Locate the cell with the specified text and output its [X, Y] center coordinate. 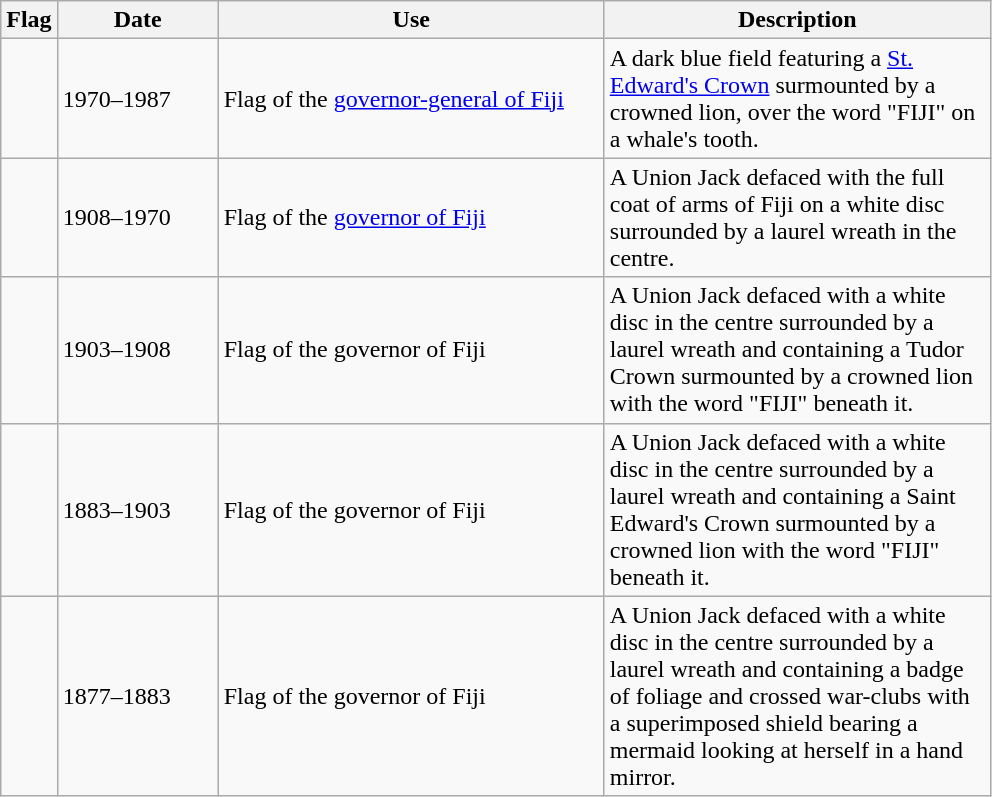
Use [411, 20]
1970–1987 [138, 98]
Flag [29, 20]
1883–1903 [138, 510]
1877–1883 [138, 696]
1903–1908 [138, 350]
Date [138, 20]
Flag of the governor-general of Fiji [411, 98]
A dark blue field featuring a St. Edward's Crown surmounted by a crowned lion, over the word "FIJI" on a whale's tooth. [797, 98]
A Union Jack defaced with the full coat of arms of Fiji on a white disc surrounded by a laurel wreath in the centre. [797, 218]
Description [797, 20]
1908–1970 [138, 218]
